Return the [X, Y] coordinate for the center point of the cell that contains the specified text.  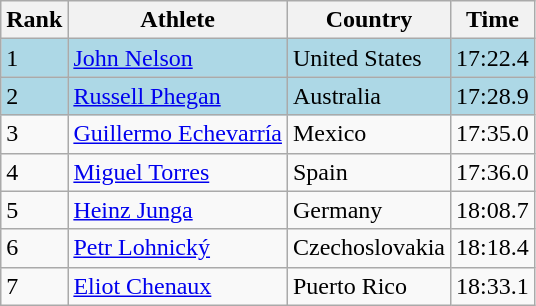
Germany [368, 210]
Heinz Junga [178, 210]
United States [368, 58]
17:28.9 [492, 96]
18:18.4 [492, 248]
Guillermo Echevarría [178, 134]
Australia [368, 96]
Country [368, 20]
6 [34, 248]
Eliot Chenaux [178, 286]
Miguel Torres [178, 172]
3 [34, 134]
Mexico [368, 134]
18:08.7 [492, 210]
Petr Lohnický [178, 248]
1 [34, 58]
Russell Phegan [178, 96]
17:35.0 [492, 134]
John Nelson [178, 58]
Rank [34, 20]
Puerto Rico [368, 286]
Time [492, 20]
4 [34, 172]
Spain [368, 172]
Czechoslovakia [368, 248]
18:33.1 [492, 286]
17:36.0 [492, 172]
17:22.4 [492, 58]
7 [34, 286]
5 [34, 210]
2 [34, 96]
Athlete [178, 20]
